Find where the given text appears and provide that cell's center as (X, Y) coordinate. 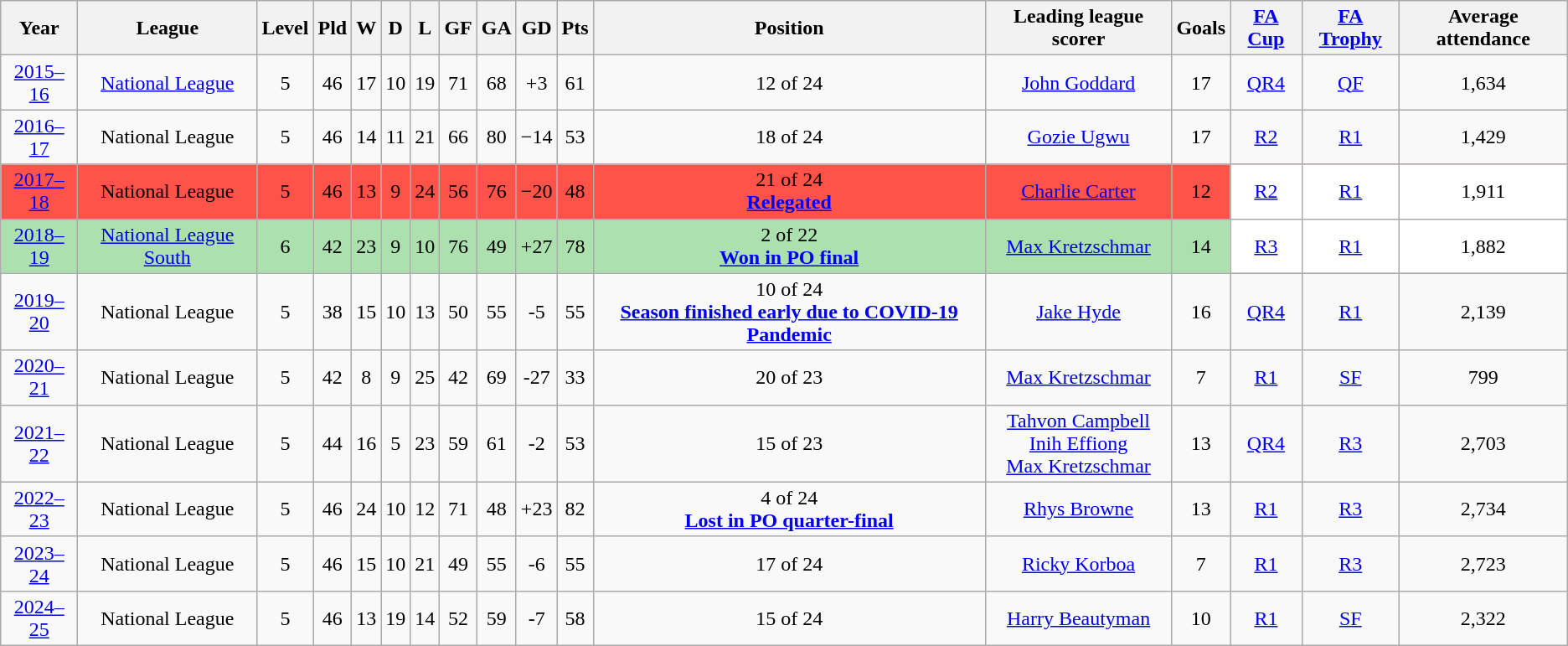
38 (333, 312)
Charlie Carter (1079, 191)
2022–23 (39, 509)
−14 (536, 137)
2,703 (1483, 443)
2024–25 (39, 618)
11 (395, 137)
2015–16 (39, 82)
Goals (1201, 28)
−20 (536, 191)
52 (458, 618)
4 of 24Lost in PO quarter-final (789, 509)
Jake Hyde (1079, 312)
44 (333, 443)
FA Trophy (1350, 28)
Rhys Browne (1079, 509)
GF (458, 28)
+27 (536, 246)
2021–22 (39, 443)
GA (496, 28)
8 (367, 377)
Pld (333, 28)
+23 (536, 509)
2018–19 (39, 246)
78 (575, 246)
12 of 24 (789, 82)
33 (575, 377)
Year (39, 28)
Leading league scorer (1079, 28)
-6 (536, 563)
1,634 (1483, 82)
2017–18 (39, 191)
2,734 (1483, 509)
66 (458, 137)
68 (496, 82)
Tahvon CampbellInih EffiongMax Kretzschmar (1079, 443)
-27 (536, 377)
15 of 23 (789, 443)
FA Cup (1266, 28)
GD (536, 28)
50 (458, 312)
21 of 24Relegated (789, 191)
John Goddard (1079, 82)
Harry Beautyman (1079, 618)
20 of 23 (789, 377)
Level (285, 28)
W (367, 28)
10 of 24Season finished early due to COVID-19 Pandemic (789, 312)
1,911 (1483, 191)
2016–17 (39, 137)
D (395, 28)
69 (496, 377)
Pts (575, 28)
25 (426, 377)
QF (1350, 82)
2,139 (1483, 312)
17 of 24 (789, 563)
56 (458, 191)
-2 (536, 443)
2,322 (1483, 618)
82 (575, 509)
Gozie Ugwu (1079, 137)
2 of 22Won in PO final (789, 246)
15 of 24 (789, 618)
-5 (536, 312)
1,882 (1483, 246)
58 (575, 618)
-7 (536, 618)
Ricky Korboa (1079, 563)
Average attendance (1483, 28)
2020–21 (39, 377)
Position (789, 28)
6 (285, 246)
National League South (168, 246)
80 (496, 137)
2023–24 (39, 563)
+3 (536, 82)
799 (1483, 377)
18 of 24 (789, 137)
2019–20 (39, 312)
League (168, 28)
L (426, 28)
1,429 (1483, 137)
2,723 (1483, 563)
